Extract the [X, Y] coordinate from the center of the cell holding the provided text.  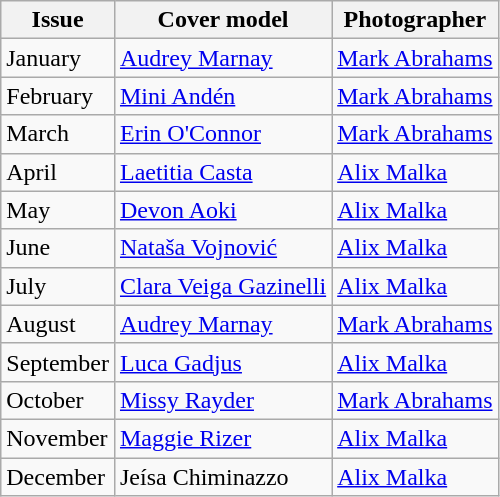
Luca Gadjus [222, 362]
Erin O'Connor [222, 134]
Cover model [222, 20]
July [58, 286]
April [58, 172]
February [58, 96]
Photographer [415, 20]
January [58, 58]
December [58, 477]
Jeísa Chiminazzo [222, 477]
August [58, 324]
Maggie Rizer [222, 438]
Issue [58, 20]
May [58, 210]
Nataša Vojnović [222, 248]
Devon Aoki [222, 210]
November [58, 438]
Clara Veiga Gazinelli [222, 286]
September [58, 362]
June [58, 248]
October [58, 400]
March [58, 134]
Missy Rayder [222, 400]
Mini Andén [222, 96]
Laetitia Casta [222, 172]
